Output the (X, Y) coordinate of the center of the cell containing the given text.  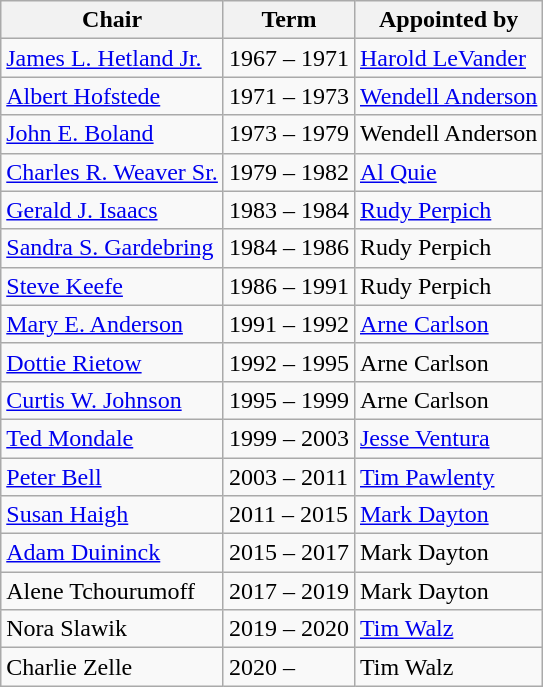
1984 – 1986 (288, 248)
John E. Boland (112, 134)
Ted Mondale (112, 438)
2003 – 2011 (288, 477)
2017 – 2019 (288, 591)
Tim Pawlenty (448, 477)
1986 – 1991 (288, 286)
Harold LeVander (448, 58)
Charlie Zelle (112, 667)
Sandra S. Gardebring (112, 248)
1973 – 1979 (288, 134)
James L. Hetland Jr. (112, 58)
1967 – 1971 (288, 58)
Peter Bell (112, 477)
Adam Duininck (112, 553)
2011 – 2015 (288, 515)
Curtis W. Johnson (112, 400)
1983 – 1984 (288, 210)
1971 – 1973 (288, 96)
Albert Hofstede (112, 96)
1979 – 1982 (288, 172)
1995 – 1999 (288, 400)
Nora Slawik (112, 629)
Alene Tchourumoff (112, 591)
Al Quie (448, 172)
Gerald J. Isaacs (112, 210)
Mary E. Anderson (112, 324)
1991 – 1992 (288, 324)
Chair (112, 20)
1999 – 2003 (288, 438)
Susan Haigh (112, 515)
2015 – 2017 (288, 553)
2019 – 2020 (288, 629)
Jesse Ventura (448, 438)
1992 – 1995 (288, 362)
Charles R. Weaver Sr. (112, 172)
Appointed by (448, 20)
Term (288, 20)
Steve Keefe (112, 286)
Dottie Rietow (112, 362)
2020 – (288, 667)
